Capture the cell that displays the provided text and extract its (X, Y) central coordinate. 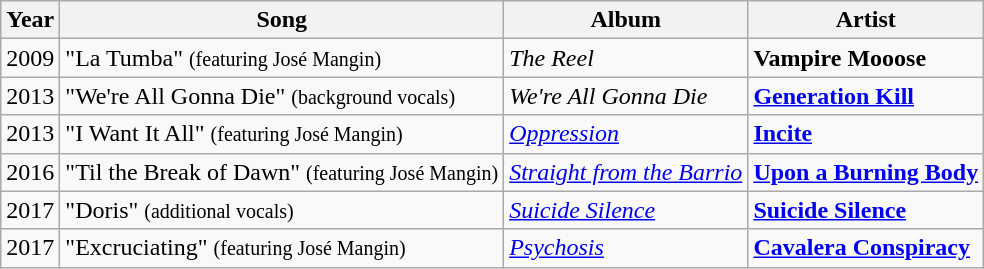
"La Tumba" (featuring José Mangin) (282, 58)
Artist (866, 20)
Song (282, 20)
We're All Gonna Die (626, 96)
Vampire Mooose (866, 58)
"I Want It All" (featuring José Mangin) (282, 134)
"Doris" (additional vocals) (282, 210)
2016 (30, 172)
Album (626, 20)
Incite (866, 134)
2009 (30, 58)
Generation Kill (866, 96)
Year (30, 20)
Straight from the Barrio (626, 172)
The Reel (626, 58)
Oppression (626, 134)
"Excruciating" (featuring José Mangin) (282, 248)
Upon a Burning Body (866, 172)
Cavalera Conspiracy (866, 248)
Psychosis (626, 248)
"We're All Gonna Die" (background vocals) (282, 96)
"Til the Break of Dawn" (featuring José Mangin) (282, 172)
